Extract the (x, y) coordinate from the center of the cell holding the provided text.  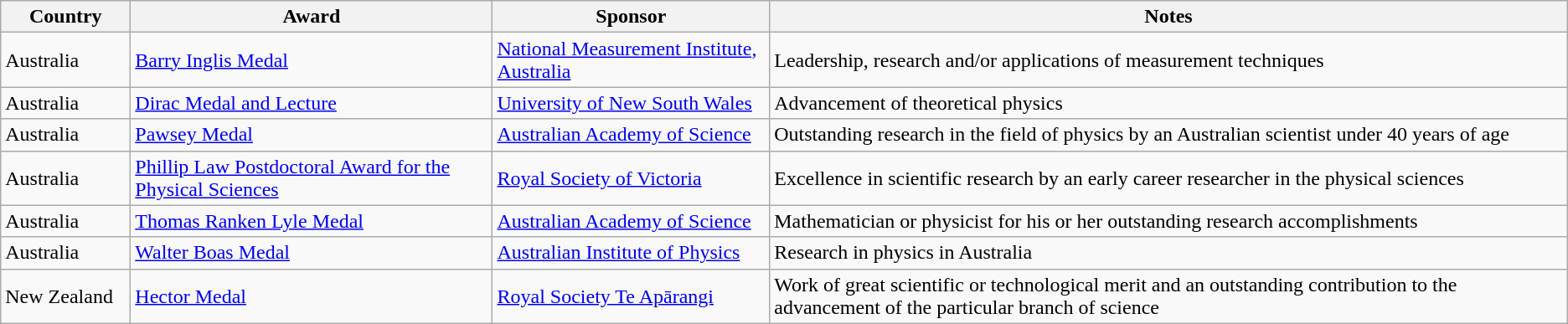
Pawsey Medal (312, 135)
Work of great scientific or technological merit and an outstanding contribution to the advancement of the particular branch of science (1169, 296)
Royal Society of Victoria (632, 177)
Leadership, research and/or applications of measurement techniques (1169, 60)
University of New South Wales (632, 103)
Barry Inglis Medal (312, 60)
Walter Boas Medal (312, 253)
Sponsor (632, 17)
Phillip Law Postdoctoral Award for the Physical Sciences (312, 177)
Australian Institute of Physics (632, 253)
Excellence in scientific research by an early career researcher in the physical sciences (1169, 177)
Dirac Medal and Lecture (312, 103)
New Zealand (65, 296)
Award (312, 17)
Country (65, 17)
Research in physics in Australia (1169, 253)
Notes (1169, 17)
Thomas Ranken Lyle Medal (312, 221)
Mathematician or physicist for his or her outstanding research accomplishments (1169, 221)
Hector Medal (312, 296)
Advancement of theoretical physics (1169, 103)
National Measurement Institute, Australia (632, 60)
Royal Society Te Apārangi (632, 296)
Outstanding research in the field of physics by an Australian scientist under 40 years of age (1169, 135)
